Provide the [X, Y] coordinate of the cell's center where the given text is located.  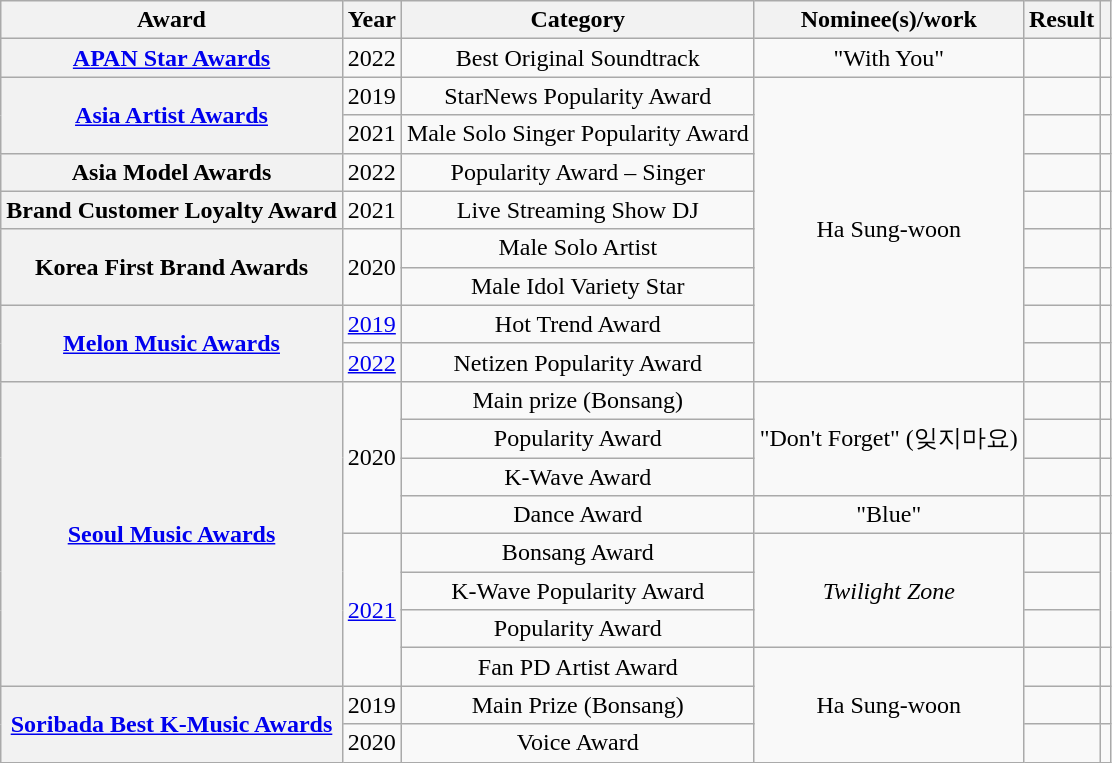
"Don't Forget" (잊지마요) [888, 438]
Award [172, 20]
APAN Star Awards [172, 58]
Male Idol Variety Star [578, 286]
Twilight Zone [888, 591]
Main Prize (Bonsang) [578, 705]
Dance Award [578, 515]
Nominee(s)/work [888, 20]
"With You" [888, 58]
"Blue" [888, 515]
Korea First Brand Awards [172, 267]
Year [372, 20]
Main prize (Bonsang) [578, 400]
Voice Award [578, 743]
Melon Music Awards [172, 343]
Category [578, 20]
Asia Model Awards [172, 172]
K-Wave Popularity Award [578, 591]
Popularity Award – Singer [578, 172]
Bonsang Award [578, 553]
Soribada Best K-Music Awards [172, 724]
K-Wave Award [578, 477]
StarNews Popularity Award [578, 96]
Netizen Popularity Award [578, 362]
Seoul Music Awards [172, 533]
Male Solo Artist [578, 248]
Hot Trend Award [578, 324]
Live Streaming Show DJ [578, 210]
Result [1061, 20]
Asia Artist Awards [172, 115]
Fan PD Artist Award [578, 667]
Brand Customer Loyalty Award [172, 210]
Best Original Soundtrack [578, 58]
Male Solo Singer Popularity Award [578, 134]
